Pinpoint the cell where the given text exists, returning its [X, Y] midpoint coordinate. 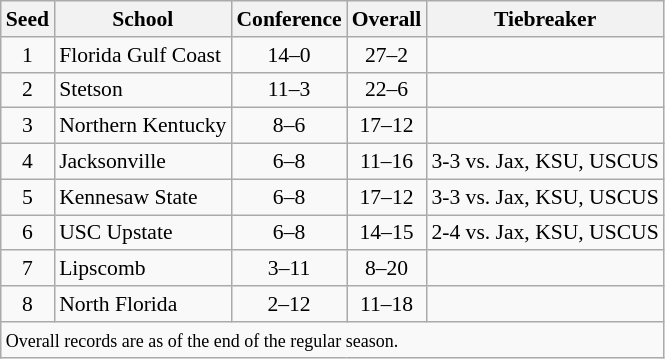
North Florida [142, 304]
8–20 [387, 269]
Overall records are as of the end of the regular season. [332, 340]
14–15 [387, 233]
4 [28, 162]
8 [28, 304]
Northern Kentucky [142, 126]
Tiebreaker [544, 19]
22–6 [387, 90]
3–11 [288, 269]
Jacksonville [142, 162]
11–3 [288, 90]
11–18 [387, 304]
2-4 vs. Jax, KSU, USCUS [544, 233]
3 [28, 126]
Kennesaw State [142, 197]
Seed [28, 19]
27–2 [387, 55]
2–12 [288, 304]
1 [28, 55]
14–0 [288, 55]
2 [28, 90]
7 [28, 269]
Overall [387, 19]
Conference [288, 19]
8–6 [288, 126]
Stetson [142, 90]
5 [28, 197]
USC Upstate [142, 233]
School [142, 19]
Florida Gulf Coast [142, 55]
6 [28, 233]
Lipscomb [142, 269]
11–16 [387, 162]
